From the cell containing the given text, extract its center point as (X, Y) coordinate. 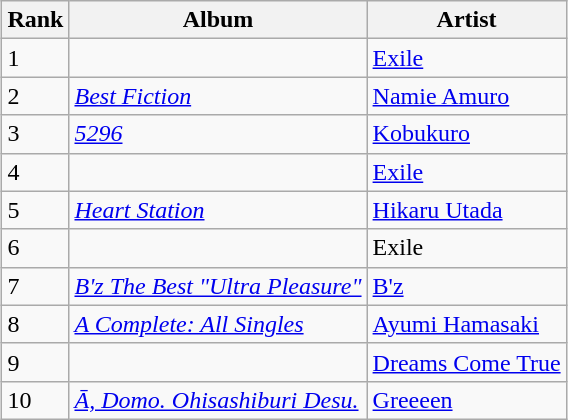
10 (36, 400)
Rank (36, 20)
Best Fiction (218, 96)
B'z (466, 286)
Ā, Domo. Ohisashiburi Desu. (218, 400)
8 (36, 324)
Dreams Come True (466, 362)
5296 (218, 134)
6 (36, 248)
Kobukuro (466, 134)
Hikaru Utada (466, 210)
Artist (466, 20)
Album (218, 20)
Heart Station (218, 210)
3 (36, 134)
5 (36, 210)
Ayumi Hamasaki (466, 324)
Namie Amuro (466, 96)
2 (36, 96)
7 (36, 286)
4 (36, 172)
Greeeen (466, 400)
A Complete: All Singles (218, 324)
1 (36, 58)
B'z The Best "Ultra Pleasure" (218, 286)
9 (36, 362)
